Output the [x, y] coordinate of the center of the cell containing the given text.  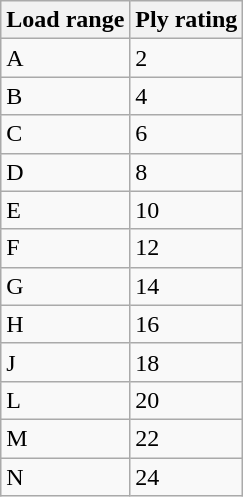
E [66, 210]
16 [186, 324]
D [66, 172]
H [66, 324]
18 [186, 362]
N [66, 477]
24 [186, 477]
G [66, 286]
Load range [66, 20]
B [66, 96]
2 [186, 58]
20 [186, 400]
C [66, 134]
L [66, 400]
F [66, 248]
12 [186, 248]
14 [186, 286]
4 [186, 96]
M [66, 438]
6 [186, 134]
10 [186, 210]
J [66, 362]
A [66, 58]
8 [186, 172]
Ply rating [186, 20]
22 [186, 438]
